Extract the (X, Y) coordinate from the center of the cell holding the provided text.  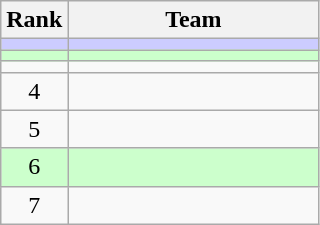
Rank (34, 20)
7 (34, 205)
4 (34, 91)
Team (194, 20)
5 (34, 129)
6 (34, 167)
